Return the (x, y) coordinate for the center point of the cell that contains the specified text.  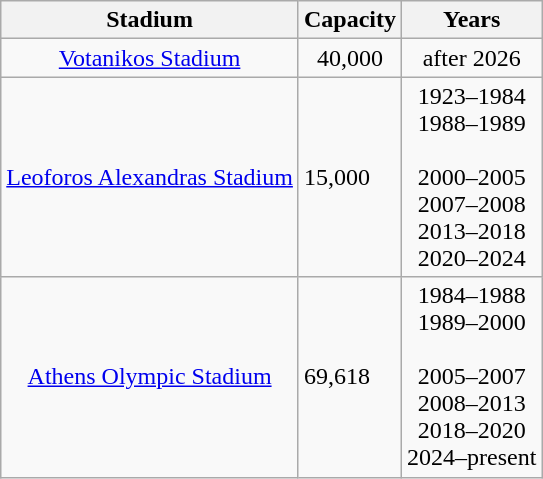
1923–19841988–19892000–20052007–20082013–20182020–2024 (471, 177)
Votanikos Stadium (150, 58)
Capacity (350, 20)
1984–19881989–20002005–20072008–20132018–20202024–present (471, 377)
40,000 (350, 58)
15,000 (350, 177)
69,618 (350, 377)
Leoforos Alexandras Stadium (150, 177)
Years (471, 20)
after 2026 (471, 58)
Stadium (150, 20)
Athens Olympic Stadium (150, 377)
